Provide the [x, y] coordinate of the cell's center where the given text is located.  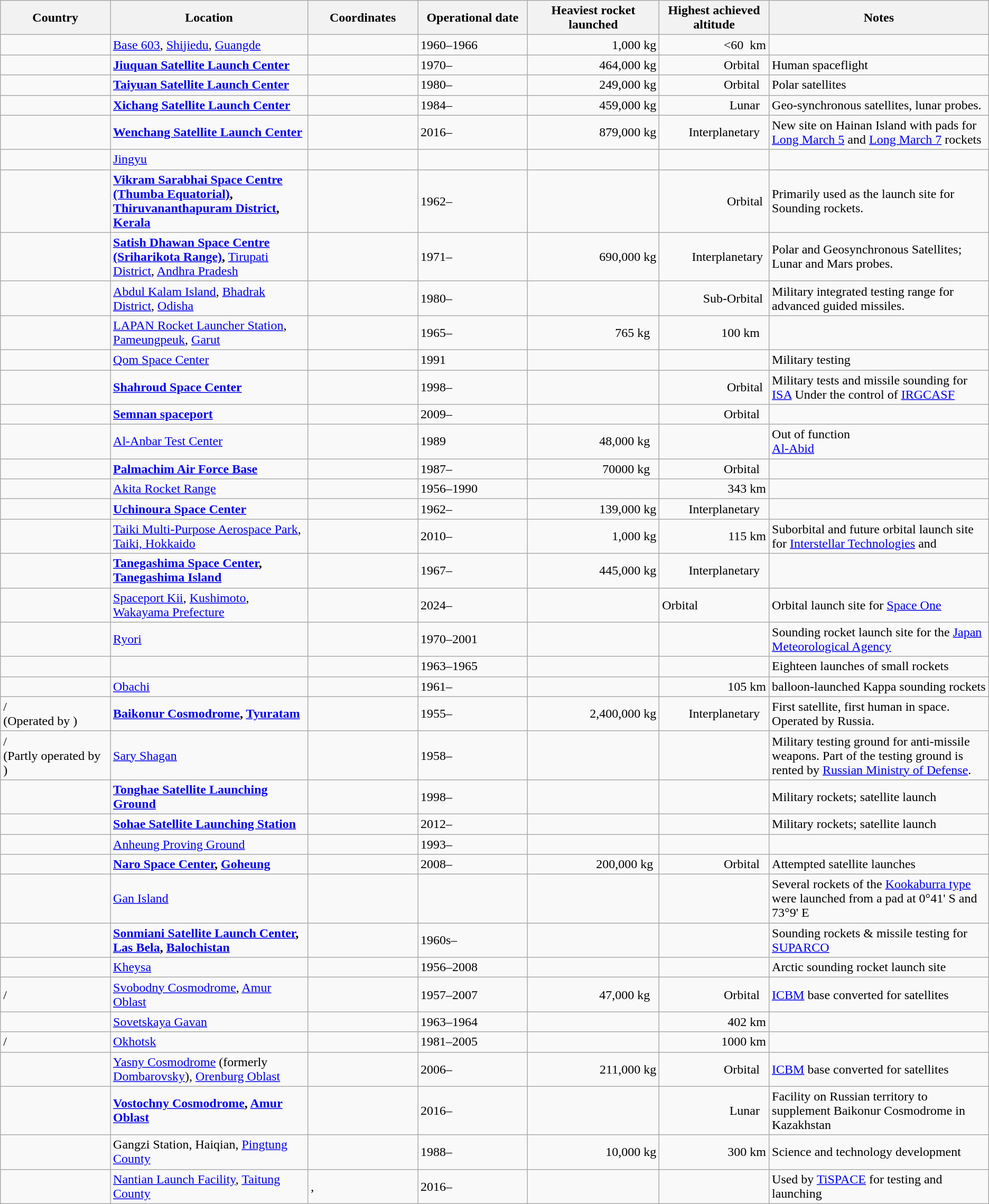
1988– [472, 1152]
300 km [714, 1152]
1961– [472, 686]
Spaceport Kii, Kushimoto, Wakayama Prefecture [209, 605]
Sary Shagan [209, 755]
Sovetskaya Gavan [209, 1022]
Country [55, 18]
445,000 kg [593, 570]
Highest achieved altitude [714, 18]
139,000 kg [593, 509]
Shahroud Space Center [209, 387]
2024– [472, 605]
Vostochny Cosmodrome, Amur Oblast [209, 1111]
Svobodny Cosmodrome, Amur Oblast [209, 995]
115 km [714, 537]
1989 [472, 441]
Military testing ground for anti-missile weapons. Part of the testing ground is rented by Russian Ministry of Defense. [879, 755]
Sohae Satellite Launching Station [209, 824]
765 kg [593, 333]
Suborbital and future orbital launch site for Interstellar Technologies and [879, 537]
Polar satellites [879, 85]
48,000 kg [593, 441]
Tonghae Satellite Launching Ground [209, 796]
Yasny Cosmodrome (formerly Dombarovsky), Orenburg Oblast [209, 1069]
Sonmiani Satellite Launch Center, Las Bela, Balochistan [209, 940]
Semnan spaceport [209, 415]
Tanegashima Space Center, Tanegashima Island [209, 570]
Out of functionAl-Abid [879, 441]
/(Operated by ) [55, 714]
Notes [879, 18]
402 km [714, 1022]
690,000 kg [593, 257]
Base 603, Shijiedu, Guangde [209, 45]
2012– [472, 824]
Al-Anbar Test Center [209, 441]
Gan Island [209, 899]
Primarily used as the launch site for Sounding rockets. [879, 201]
Kheysa [209, 967]
Ryori [209, 639]
Orbital launch site for Space One [879, 605]
1965– [472, 333]
Eighteen launches of small rockets [879, 666]
Military integrated testing range for advanced guided missiles. [879, 298]
1960–1966 [472, 45]
1970–2001 [472, 639]
1960s– [472, 940]
Xichang Satellite Launch Center [209, 105]
1971– [472, 257]
2,400,000 kg [593, 714]
Location [209, 18]
211,000 kg [593, 1069]
1963–1964 [472, 1022]
47,000 kg [593, 995]
1956–2008 [472, 967]
Taiyuan Satellite Launch Center [209, 85]
Baikonur Cosmodrome, Tyuratam [209, 714]
459,000 kg [593, 105]
2008– [472, 864]
Attempted satellite launches [879, 864]
<60 km [714, 45]
Satish Dhawan Space Centre (Sriharikota Range), Tirupati District, Andhra Pradesh [209, 257]
Science and technology development [879, 1152]
/(Partly operated by ) [55, 755]
1984– [472, 105]
Uchinoura Space Center [209, 509]
Sounding rockets & missile testing for SUPARCO [879, 940]
105 km [714, 686]
100 km [714, 333]
Qom Space Center [209, 360]
1963–1965 [472, 666]
Anheung Proving Ground [209, 844]
LAPAN Rocket Launcher Station, Pameungpeuk, Garut [209, 333]
1970– [472, 65]
464,000 kg [593, 65]
Nantian Launch Facility, Taitung County [209, 1186]
Facility on Russian territory to supplement Baikonur Cosmodrome in Kazakhstan [879, 1111]
New site on Hainan Island with pads for Long March 5 and Long March 7 rockets [879, 132]
Jiuquan Satellite Launch Center [209, 65]
1981–2005 [472, 1042]
Military testing [879, 360]
Sub-Orbital [714, 298]
Military tests and missile sounding for ISA Under the control of IRGCASF [879, 387]
Geo-synchronous satellites, lunar probes. [879, 105]
1993– [472, 844]
, [363, 1186]
1958– [472, 755]
Obachi [209, 686]
1967– [472, 570]
Gangzi Station, Haiqian, Pingtung County [209, 1152]
1991 [472, 360]
2009– [472, 415]
balloon-launched Kappa sounding rockets [879, 686]
Abdul Kalam Island, Bhadrak District, Odisha [209, 298]
70000 kg [593, 469]
343 km [714, 489]
200,000 kg [593, 864]
1956–1990 [472, 489]
Arctic sounding rocket launch site [879, 967]
Polar and Geosynchronous Satellites; Lunar and Mars probes. [879, 257]
2006– [472, 1069]
Sounding rocket launch site for the Japan Meteorological Agency [879, 639]
Okhotsk [209, 1042]
Several rockets of the Kookaburra type were launched from a pad at 0°41' S and 73°9' E [879, 899]
1987– [472, 469]
879,000 kg [593, 132]
Wenchang Satellite Launch Center [209, 132]
Human spaceflight [879, 65]
Akita Rocket Range [209, 489]
10,000 kg [593, 1152]
Coordinates [363, 18]
Heaviest rocket launched [593, 18]
249,000 kg [593, 85]
1957–2007 [472, 995]
1000 km [714, 1042]
1955– [472, 714]
Operational date [472, 18]
Palmachim Air Force Base [209, 469]
Jingyu [209, 159]
Taiki Multi-Purpose Aerospace Park, Taiki, Hokkaido [209, 537]
Used by TiSPACE for testing and launching [879, 1186]
Naro Space Center, Goheung [209, 864]
2010– [472, 537]
First satellite, first human in space. Operated by Russia. [879, 714]
Vikram Sarabhai Space Centre (Thumba Equatorial), Thiruvananthapuram District, Kerala [209, 201]
